Identify which cell holds the provided text, then report its (x, y) central coordinate. 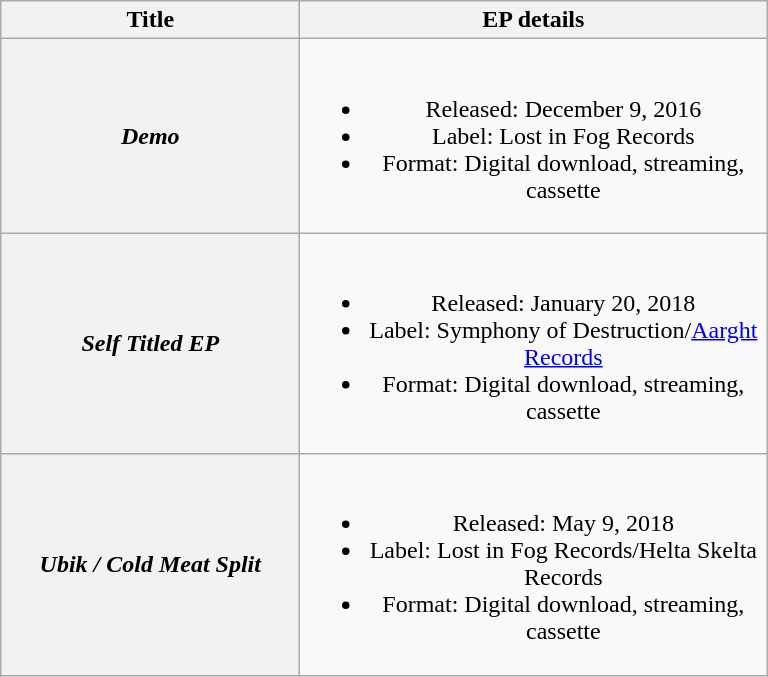
Demo (150, 136)
Released: May 9, 2018Label: Lost in Fog Records/Helta Skelta RecordsFormat: Digital download, streaming, cassette (534, 564)
Self Titled EP (150, 344)
Released: January 20, 2018Label: Symphony of Destruction/Aarght RecordsFormat: Digital download, streaming, cassette (534, 344)
Title (150, 20)
Ubik / Cold Meat Split (150, 564)
EP details (534, 20)
Released: December 9, 2016Label: Lost in Fog RecordsFormat: Digital download, streaming, cassette (534, 136)
